Find where the given text appears and provide that cell's center as (X, Y) coordinate. 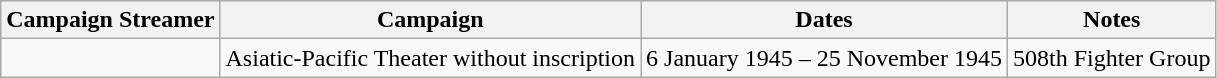
6 January 1945 – 25 November 1945 (824, 58)
Campaign (430, 20)
508th Fighter Group (1112, 58)
Notes (1112, 20)
Dates (824, 20)
Asiatic-Pacific Theater without inscription (430, 58)
Campaign Streamer (110, 20)
